Provide the [X, Y] coordinate of the cell's center where the given text is located.  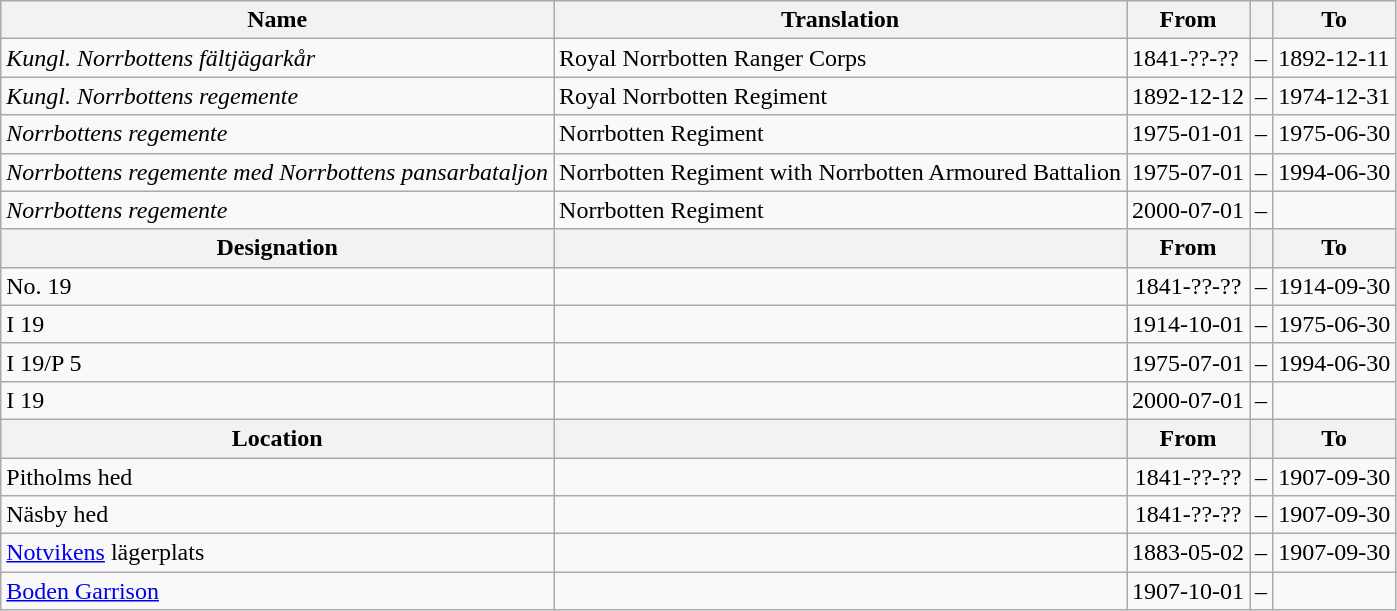
Boden Garrison [278, 591]
1907-10-01 [1188, 591]
Royal Norrbotten Ranger Corps [840, 58]
1975-01-01 [1188, 134]
1892-12-11 [1334, 58]
Royal Norrbotten Regiment [840, 96]
Näsby hed [278, 515]
Name [278, 20]
Location [278, 438]
1892-12-12 [1188, 96]
Notvikens lägerplats [278, 553]
Norrbottens regemente med Norrbottens pansarbataljon [278, 172]
Pitholms hed [278, 477]
Kungl. Norrbottens regemente [278, 96]
1883-05-02 [1188, 553]
Translation [840, 20]
Designation [278, 248]
1914-09-30 [1334, 286]
No. 19 [278, 286]
1974-12-31 [1334, 96]
Kungl. Norrbottens fältjägarkår [278, 58]
Norrbotten Regiment with Norrbotten Armoured Battalion [840, 172]
I 19/P 5 [278, 362]
1914-10-01 [1188, 324]
